For the text-containing cell, return its midpoint in (X, Y) coordinate format. 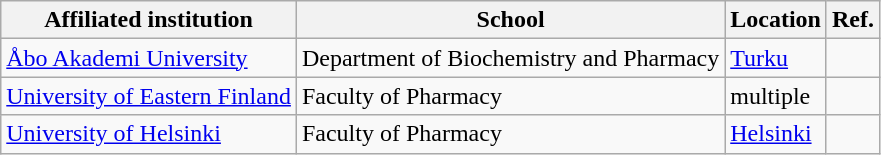
Åbo Akademi University (149, 58)
Ref. (852, 20)
University of Helsinki (149, 134)
Turku (776, 58)
University of Eastern Finland (149, 96)
Location (776, 20)
Department of Biochemistry and Pharmacy (510, 58)
Affiliated institution (149, 20)
multiple (776, 96)
Helsinki (776, 134)
School (510, 20)
